From the cell containing the given text, extract its center point as [x, y] coordinate. 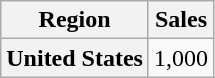
Sales [180, 20]
Region [75, 20]
1,000 [180, 58]
United States [75, 58]
